Provide the (x, y) coordinate of the cell's center where the given text is located.  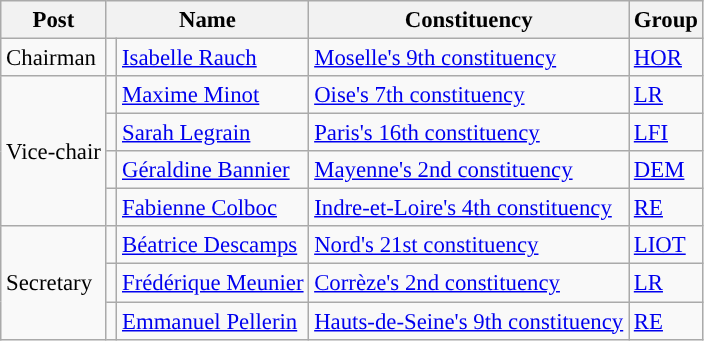
LIOT (666, 245)
Sarah Legrain (213, 133)
Hauts-de-Seine's 9th constituency (469, 321)
Vice-chair (54, 151)
Indre-et-Loire's 4th constituency (469, 208)
Nord's 21st constituency (469, 245)
Fabienne Colboc (213, 208)
HOR (666, 58)
Moselle's 9th constituency (469, 58)
Géraldine Bannier (213, 170)
Chairman (54, 58)
Corrèze's 2nd constituency (469, 283)
Post (54, 20)
Oise's 7th constituency (469, 95)
Emmanuel Pellerin (213, 321)
Secretary (54, 282)
Constituency (469, 20)
Group (666, 20)
Isabelle Rauch (213, 58)
Frédérique Meunier (213, 283)
Name (208, 20)
Paris's 16th constituency (469, 133)
Mayenne's 2nd constituency (469, 170)
Béatrice Descamps (213, 245)
DEM (666, 170)
Maxime Minot (213, 95)
LFI (666, 133)
